Output the (x, y) coordinate of the center of the cell containing the given text.  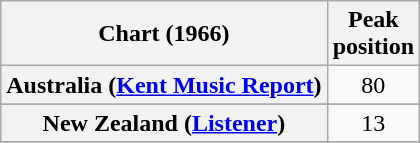
13 (373, 123)
New Zealand (Listener) (164, 123)
Peakposition (373, 34)
80 (373, 85)
Australia (Kent Music Report) (164, 85)
Chart (1966) (164, 34)
